Locate the cell with the specified text and output its [X, Y] center coordinate. 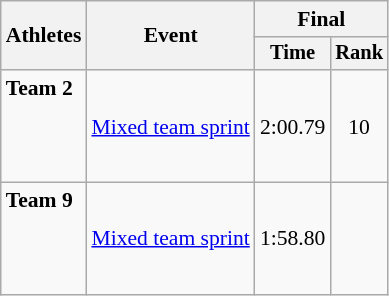
Team 2 [44, 126]
1:58.80 [292, 239]
Rank [359, 54]
Athletes [44, 36]
Event [170, 36]
Time [292, 54]
2:00.79 [292, 126]
Final [322, 19]
Team 9 [44, 239]
10 [359, 126]
